Provide the [X, Y] coordinate of the cell's center where the given text is located.  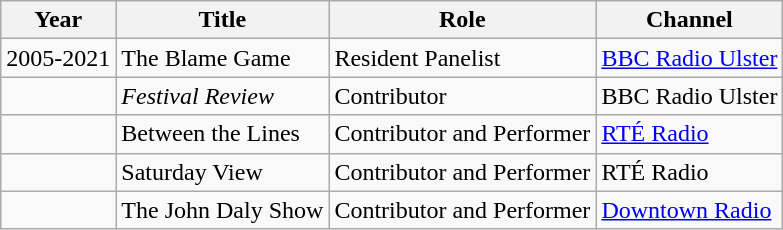
Role [462, 20]
The John Daly Show [222, 210]
The Blame Game [222, 58]
Contributor [462, 96]
Saturday View [222, 172]
Between the Lines [222, 134]
Festival Review [222, 96]
2005-2021 [58, 58]
Year [58, 20]
Resident Panelist [462, 58]
Title [222, 20]
Downtown Radio [690, 210]
Channel [690, 20]
